Output the (X, Y) coordinate of the center of the cell containing the given text.  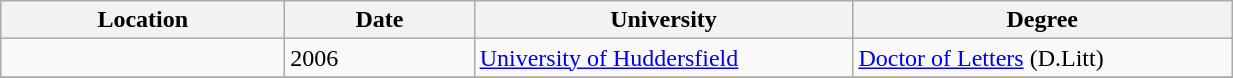
Doctor of Letters (D.Litt) (1042, 58)
Location (143, 20)
Date (380, 20)
2006 (380, 58)
Degree (1042, 20)
University of Huddersfield (664, 58)
University (664, 20)
